Find where the given text appears and provide that cell's center as [x, y] coordinate. 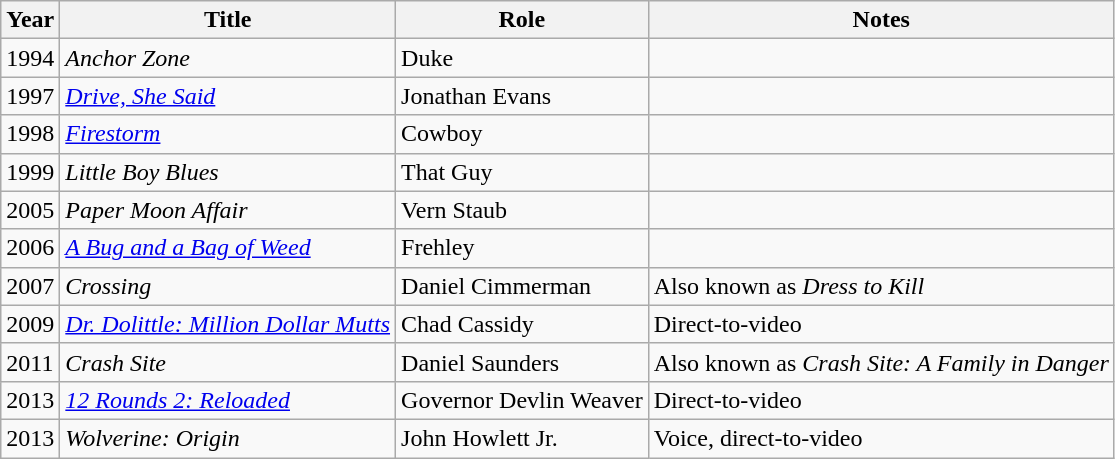
Crash Site [228, 362]
Jonathan Evans [522, 96]
Role [522, 20]
Voice, direct-to-video [881, 438]
Dr. Dolittle: Million Dollar Mutts [228, 324]
Daniel Saunders [522, 362]
Paper Moon Affair [228, 210]
Cowboy [522, 134]
Notes [881, 20]
Duke [522, 58]
Wolverine: Origin [228, 438]
Governor Devlin Weaver [522, 400]
1994 [30, 58]
A Bug and a Bag of Weed [228, 248]
1997 [30, 96]
Also known as Crash Site: A Family in Danger [881, 362]
2009 [30, 324]
Title [228, 20]
Vern Staub [522, 210]
Drive, She Said [228, 96]
Little Boy Blues [228, 172]
2011 [30, 362]
Anchor Zone [228, 58]
Frehley [522, 248]
2007 [30, 286]
Year [30, 20]
1998 [30, 134]
Daniel Cimmerman [522, 286]
John Howlett Jr. [522, 438]
That Guy [522, 172]
2005 [30, 210]
1999 [30, 172]
2006 [30, 248]
Chad Cassidy [522, 324]
Crossing [228, 286]
Firestorm [228, 134]
12 Rounds 2: Reloaded [228, 400]
Also known as Dress to Kill [881, 286]
